Return (x, y) of the center of cell containing provided text 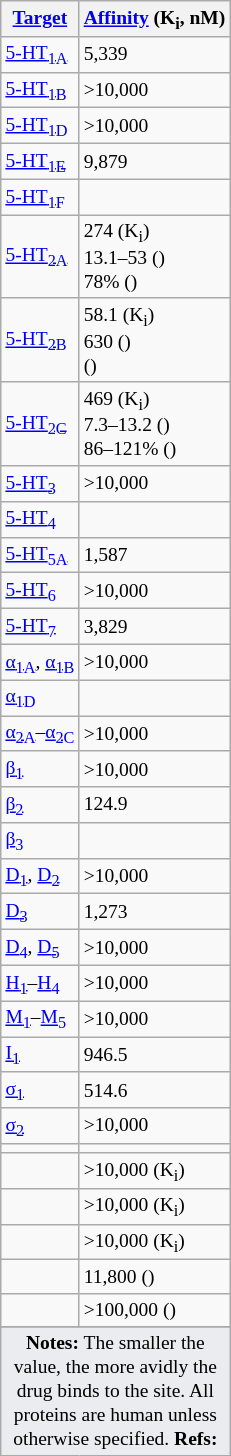
β2 (40, 805)
5-HT2C (40, 424)
274 (Ki)13.1–53 ()78% () (154, 257)
1,273 (154, 912)
M1–M5 (40, 1019)
124.9 (154, 805)
D4, D5 (40, 948)
5-HT3 (40, 484)
5-HT5A (40, 555)
5-HT6 (40, 591)
5-HT1A (40, 54)
α2A–α2C (40, 734)
5-HT1B (40, 90)
α1D (40, 698)
D1, D2 (40, 876)
>100,000 () (154, 1310)
Affinity (Ki, nM) (154, 19)
Notes: The smaller the value, the more avidly the drug binds to the site. All proteins are human unless otherwise specified. Refs: (116, 1390)
β3 (40, 841)
5-HT2A (40, 257)
5-HT2B (40, 340)
α1A, α1B (40, 662)
σ2 (40, 1126)
9,879 (154, 161)
5,339 (154, 54)
5-HT1E (40, 161)
β1 (40, 769)
469 (Ki)7.3–13.2 ()86–121% () (154, 424)
1,587 (154, 555)
5-HT1D (40, 126)
5-HT7 (40, 626)
946.5 (154, 1055)
514.6 (154, 1090)
H1–H4 (40, 983)
5-HT1F (40, 197)
11,800 () (154, 1276)
D3 (40, 912)
I1 (40, 1055)
5-HT4 (40, 519)
3,829 (154, 626)
Target (40, 19)
58.1 (Ki)630 () () (154, 340)
σ1 (40, 1090)
